Output the (x, y) coordinate of the center of the cell containing the given text.  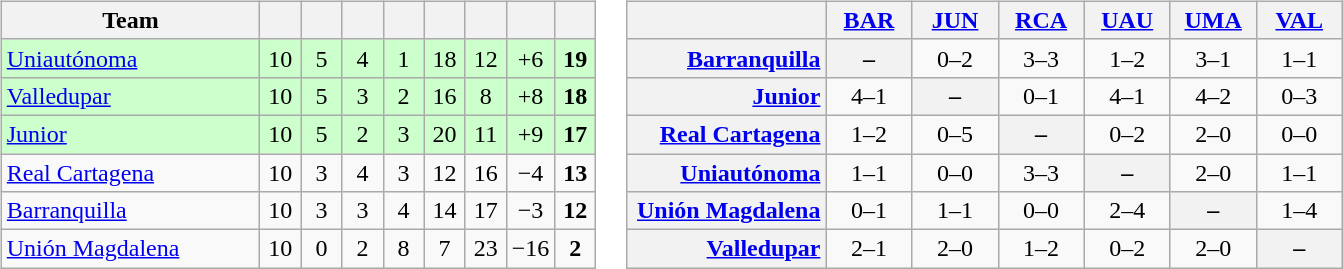
2–4 (1127, 211)
1 (404, 58)
7 (444, 249)
UMA (1213, 20)
+6 (530, 58)
13 (576, 173)
JUN (955, 20)
3–1 (1213, 58)
1–4 (1299, 211)
4–2 (1213, 96)
Team (130, 20)
0 (322, 249)
BAR (869, 20)
11 (486, 134)
+8 (530, 96)
−16 (530, 249)
23 (486, 249)
VAL (1299, 20)
0–5 (955, 134)
0–3 (1299, 96)
+9 (530, 134)
−4 (530, 173)
14 (444, 211)
2–1 (869, 249)
RCA (1041, 20)
UAU (1127, 20)
19 (576, 58)
20 (444, 134)
−3 (530, 211)
